Pinpoint the cell where the given text exists, returning its (X, Y) midpoint coordinate. 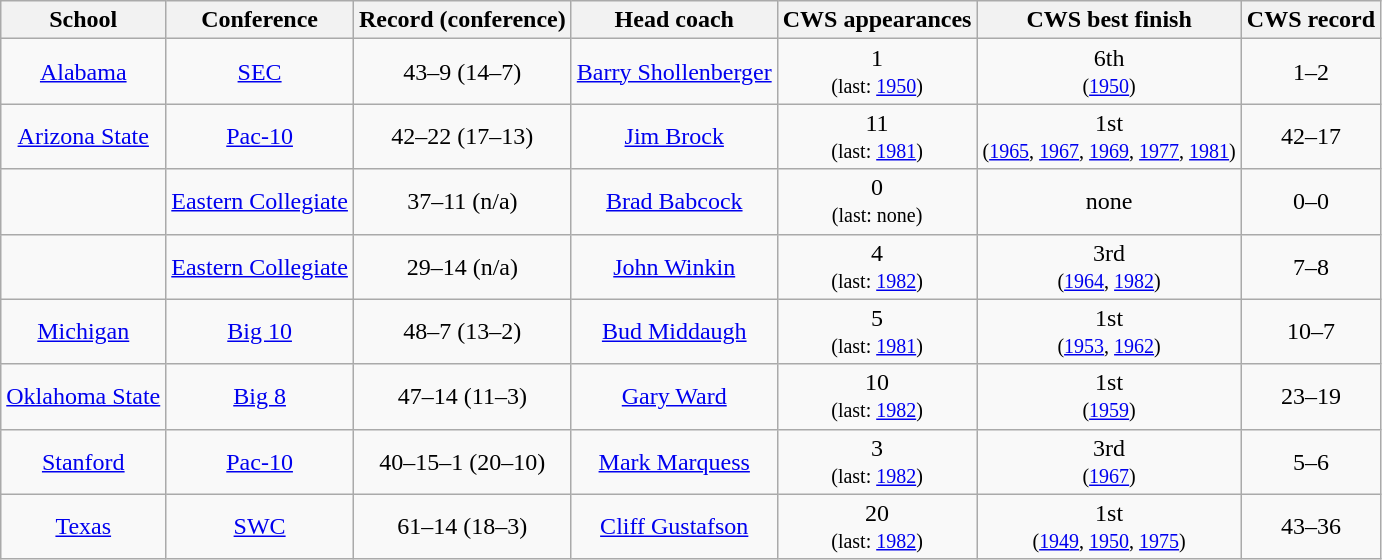
4(last: 1982) (877, 266)
1–2 (1310, 72)
1st(1949, 1950, 1975) (1109, 526)
CWS appearances (877, 20)
37–11 (n/a) (462, 202)
Mark Marquess (674, 462)
1st(1953, 1962) (1109, 332)
Bud Middaugh (674, 332)
43–9 (14–7) (462, 72)
1(last: 1950) (877, 72)
3(last: 1982) (877, 462)
48–7 (13–2) (462, 332)
7–8 (1310, 266)
20(last: 1982) (877, 526)
Texas (84, 526)
Arizona State (84, 136)
5–6 (1310, 462)
10(last: 1982) (877, 396)
School (84, 20)
CWS record (1310, 20)
0–0 (1310, 202)
Gary Ward (674, 396)
John Winkin (674, 266)
1st(1959) (1109, 396)
Alabama (84, 72)
6th(1950) (1109, 72)
Brad Babcock (674, 202)
0(last: none) (877, 202)
10–7 (1310, 332)
Jim Brock (674, 136)
42–22 (17–13) (462, 136)
61–14 (18–3) (462, 526)
43–36 (1310, 526)
Big 8 (260, 396)
Stanford (84, 462)
Oklahoma State (84, 396)
11(last: 1981) (877, 136)
none (1109, 202)
CWS best finish (1109, 20)
5(last: 1981) (877, 332)
47–14 (11–3) (462, 396)
Barry Shollenberger (674, 72)
29–14 (n/a) (462, 266)
3rd(1964, 1982) (1109, 266)
SEC (260, 72)
Record (conference) (462, 20)
42–17 (1310, 136)
Cliff Gustafson (674, 526)
Head coach (674, 20)
40–15–1 (20–10) (462, 462)
Big 10 (260, 332)
23–19 (1310, 396)
1st(1965, 1967, 1969, 1977, 1981) (1109, 136)
Conference (260, 20)
SWC (260, 526)
3rd(1967) (1109, 462)
Michigan (84, 332)
